Capture the cell that displays the provided text and extract its (x, y) central coordinate. 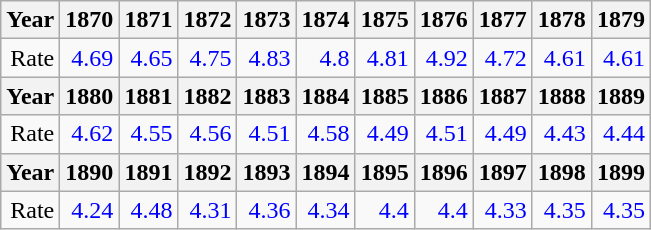
4.55 (148, 134)
1872 (208, 20)
1892 (208, 172)
1886 (444, 96)
4.24 (90, 210)
1898 (562, 172)
4.72 (502, 58)
1897 (502, 172)
1895 (384, 172)
1878 (562, 20)
4.44 (620, 134)
1879 (620, 20)
1871 (148, 20)
1894 (326, 172)
1887 (502, 96)
1884 (326, 96)
4.36 (266, 210)
1883 (266, 96)
4.81 (384, 58)
4.92 (444, 58)
1880 (90, 96)
4.56 (208, 134)
1896 (444, 172)
1874 (326, 20)
4.69 (90, 58)
1876 (444, 20)
4.31 (208, 210)
4.58 (326, 134)
4.65 (148, 58)
1877 (502, 20)
1875 (384, 20)
4.83 (266, 58)
1881 (148, 96)
1891 (148, 172)
1890 (90, 172)
1885 (384, 96)
4.43 (562, 134)
4.33 (502, 210)
1889 (620, 96)
4.8 (326, 58)
4.34 (326, 210)
1873 (266, 20)
1888 (562, 96)
1882 (208, 96)
1893 (266, 172)
4.75 (208, 58)
4.48 (148, 210)
1899 (620, 172)
4.62 (90, 134)
1870 (90, 20)
